Locate the cell with the specified text and output its [X, Y] center coordinate. 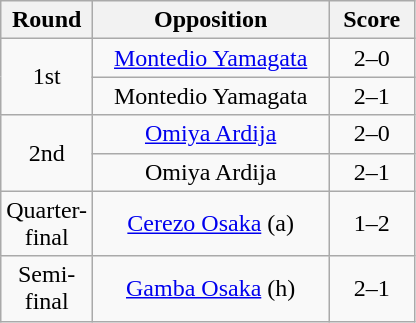
Round [47, 20]
Gamba Osaka (h) [211, 288]
2nd [47, 153]
Score [372, 20]
1–2 [372, 224]
Opposition [211, 20]
Quarter-final [47, 224]
1st [47, 77]
Semi-final [47, 288]
Cerezo Osaka (a) [211, 224]
